For the text-containing cell, return its midpoint in (x, y) coordinate format. 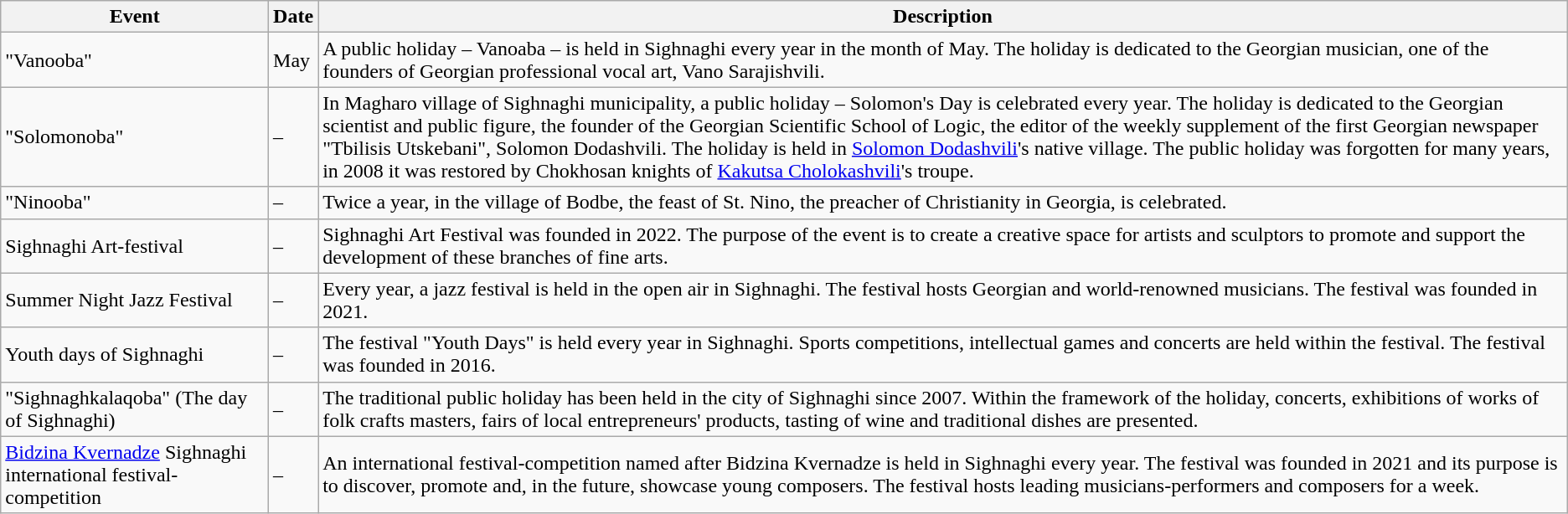
"Ninooba" (135, 203)
Twice a year, in the village of Bodbe, the feast of St. Nino, the preacher of Christianity in Georgia, is celebrated. (943, 203)
Description (943, 17)
"Solomonoba" (135, 137)
Bidzina Kvernadze Sighnaghi international festival-competition (135, 475)
Event (135, 17)
"Vanooba" (135, 60)
Date (293, 17)
Summer Night Jazz Festival (135, 300)
May (293, 60)
Sighnaghi Art-festival (135, 246)
"Sighnaghkalaqoba" (The day of Sighnaghi) (135, 409)
Youth days of Sighnaghi (135, 355)
